Extract the (x, y) coordinate from the center of the cell holding the provided text.  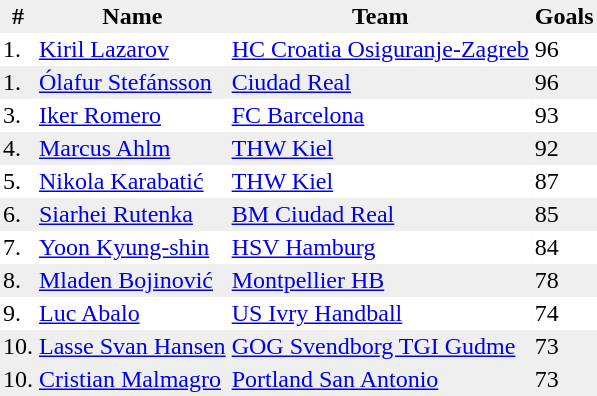
6. (18, 214)
FC Barcelona (380, 116)
9. (18, 314)
Goals (564, 16)
Siarhei Rutenka (132, 214)
74 (564, 314)
93 (564, 116)
78 (564, 280)
87 (564, 182)
Name (132, 16)
Lasse Svan Hansen (132, 346)
3. (18, 116)
92 (564, 148)
Ciudad Real (380, 82)
Portland San Antonio (380, 380)
85 (564, 214)
8. (18, 280)
Marcus Ahlm (132, 148)
Mladen Bojinović (132, 280)
Cristian Malmagro (132, 380)
Ólafur Stefánsson (132, 82)
GOG Svendborg TGI Gudme (380, 346)
4. (18, 148)
84 (564, 248)
Team (380, 16)
# (18, 16)
Nikola Karabatić (132, 182)
Kiril Lazarov (132, 50)
HC Croatia Osiguranje-Zagreb (380, 50)
Luc Abalo (132, 314)
Iker Romero (132, 116)
5. (18, 182)
Yoon Kyung-shin (132, 248)
BM Ciudad Real (380, 214)
HSV Hamburg (380, 248)
US Ivry Handball (380, 314)
7. (18, 248)
Montpellier HB (380, 280)
